Identify which cell holds the provided text, then report its [X, Y] central coordinate. 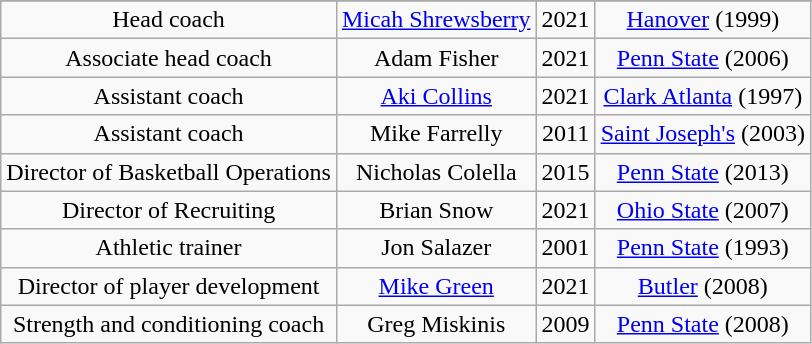
2011 [566, 134]
Butler (2008) [702, 286]
Aki Collins [436, 96]
Hanover (1999) [702, 20]
Associate head coach [169, 58]
Penn State (1993) [702, 248]
Director of Recruiting [169, 210]
Adam Fisher [436, 58]
Penn State (2013) [702, 172]
Head coach [169, 20]
Micah Shrewsberry [436, 20]
Penn State (2008) [702, 324]
2015 [566, 172]
Director of player development [169, 286]
Penn State (2006) [702, 58]
Strength and conditioning coach [169, 324]
Jon Salazer [436, 248]
Saint Joseph's (2003) [702, 134]
Nicholas Colella [436, 172]
2009 [566, 324]
Director of Basketball Operations [169, 172]
Clark Atlanta (1997) [702, 96]
Ohio State (2007) [702, 210]
Greg Miskinis [436, 324]
Mike Green [436, 286]
Athletic trainer [169, 248]
Mike Farrelly [436, 134]
Brian Snow [436, 210]
2001 [566, 248]
